Locate the cell with the specified text and output its [X, Y] center coordinate. 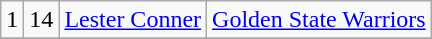
Golden State Warriors [320, 20]
1 [12, 20]
14 [42, 20]
Lester Conner [133, 20]
